Pinpoint the cell where the given text exists, returning its (X, Y) midpoint coordinate. 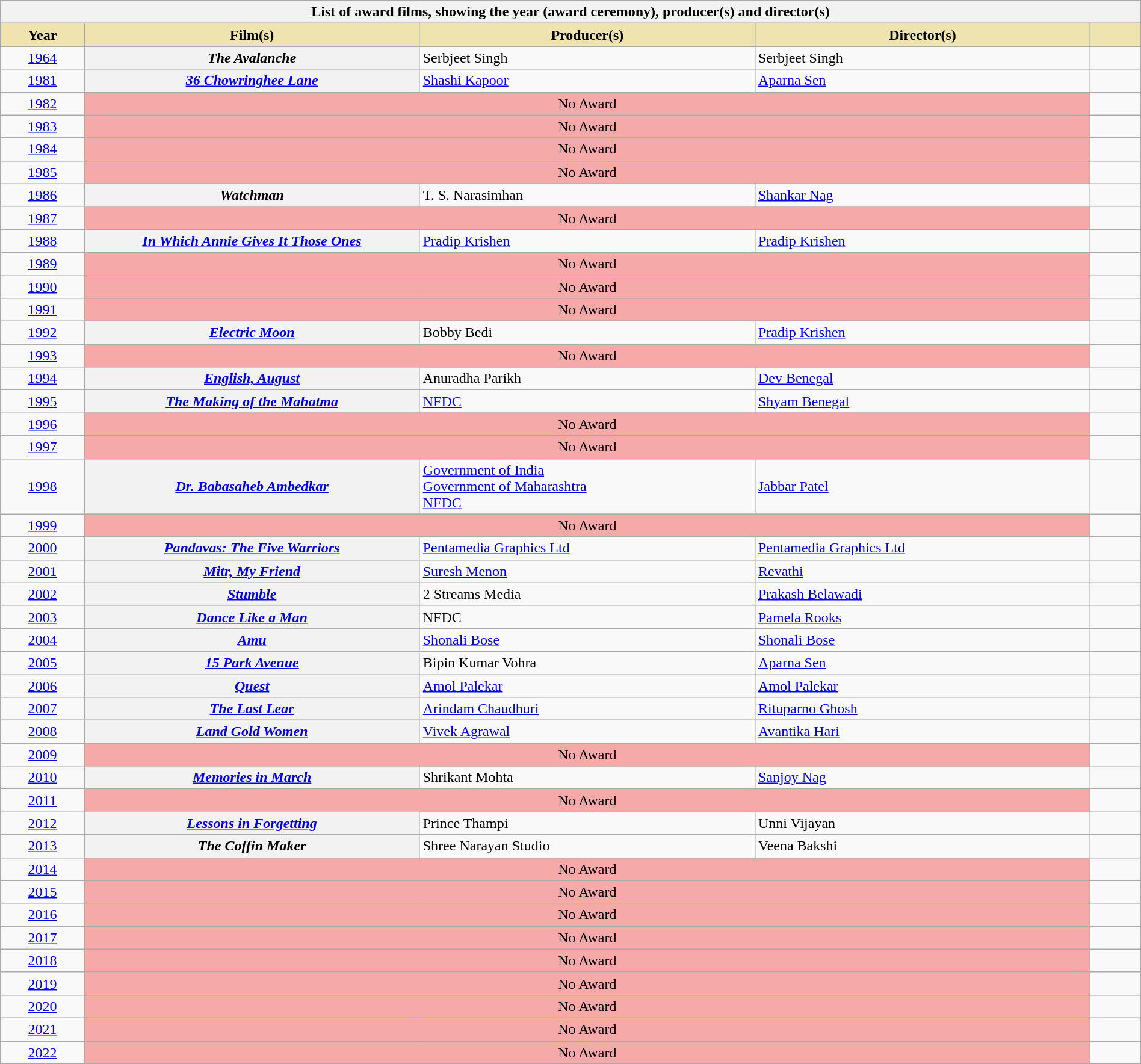
2014 (42, 869)
2009 (42, 755)
Pamela Rooks (922, 617)
Vivek Agrawal (587, 732)
1994 (42, 379)
1995 (42, 401)
Watchman (252, 195)
Shyam Benegal (922, 401)
Quest (252, 685)
Suresh Menon (587, 571)
2016 (42, 915)
2003 (42, 617)
1996 (42, 424)
Dev Benegal (922, 379)
1990 (42, 287)
1993 (42, 356)
2013 (42, 846)
Revathi (922, 571)
Unni Vijayan (922, 823)
1989 (42, 264)
Land Gold Women (252, 732)
Director(s) (922, 35)
Producer(s) (587, 35)
2001 (42, 571)
1998 (42, 486)
1992 (42, 333)
English, August (252, 379)
1964 (42, 58)
Amu (252, 640)
1999 (42, 525)
Lessons in Forgetting (252, 823)
Government of IndiaGovernment of MaharashtraNFDC (587, 486)
2018 (42, 960)
2015 (42, 892)
36 Chowringhee Lane (252, 81)
Anuradha Parikh (587, 379)
In Which Annie Gives It Those Ones (252, 241)
Bipin Kumar Vohra (587, 663)
Shree Narayan Studio (587, 846)
Dr. Babasaheb Ambedkar (252, 486)
Arindam Chaudhuri (587, 709)
1991 (42, 310)
2007 (42, 709)
Jabbar Patel (922, 486)
2012 (42, 823)
Pandavas: The Five Warriors (252, 548)
Sanjoy Nag (922, 778)
Shankar Nag (922, 195)
Stumble (252, 594)
1981 (42, 81)
Prince Thampi (587, 823)
2005 (42, 663)
2011 (42, 800)
Bobby Bedi (587, 333)
Year (42, 35)
List of award films, showing the year (award ceremony), producer(s) and director(s) (570, 12)
The Avalanche (252, 58)
1997 (42, 447)
Rituparno Ghosh (922, 709)
1982 (42, 104)
Film(s) (252, 35)
15 Park Avenue (252, 663)
2019 (42, 983)
Shrikant Mohta (587, 778)
The Coffin Maker (252, 846)
Shashi Kapoor (587, 81)
2022 (42, 1053)
2006 (42, 685)
2000 (42, 548)
1986 (42, 195)
2010 (42, 778)
The Making of the Mahatma (252, 401)
1988 (42, 241)
2002 (42, 594)
1985 (42, 172)
Veena Bakshi (922, 846)
2004 (42, 640)
Electric Moon (252, 333)
1987 (42, 218)
T. S. Narasimhan (587, 195)
The Last Lear (252, 709)
2021 (42, 1029)
1983 (42, 126)
Prakash Belawadi (922, 594)
2020 (42, 1006)
Dance Like a Man (252, 617)
Avantika Hari (922, 732)
1984 (42, 149)
2017 (42, 938)
2008 (42, 732)
2 Streams Media (587, 594)
Memories in March (252, 778)
Mitr, My Friend (252, 571)
